Pinpoint the cell where the given text exists, returning its (X, Y) midpoint coordinate. 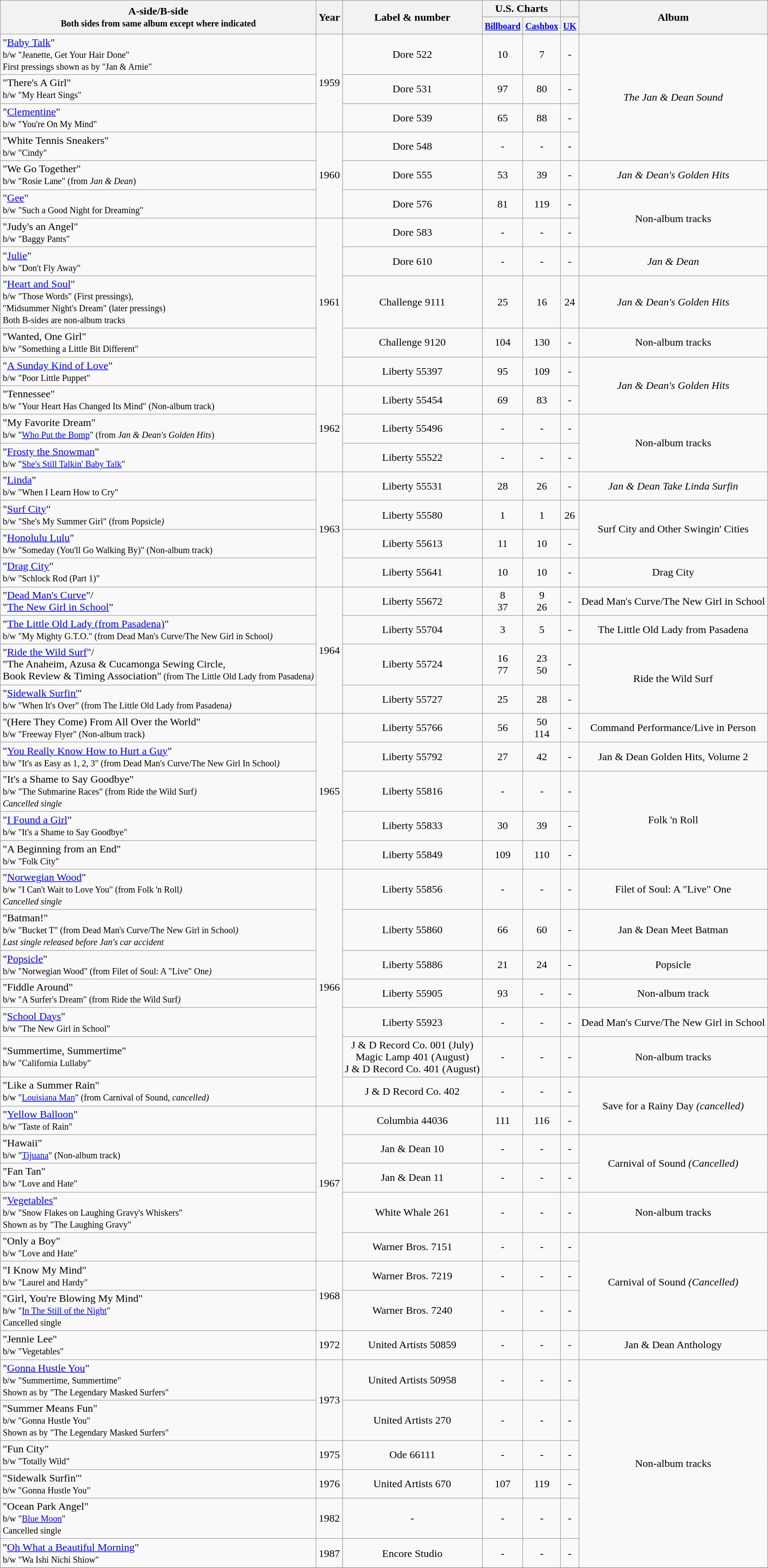
Liberty 55886 (412, 965)
Warner Bros. 7240 (412, 1310)
United Artists 50958 (412, 1380)
1960 (329, 175)
116 (542, 1120)
"Batman!"b/w "Bucket T" (from Dead Man's Curve/The New Girl in School)Last single released before Jan's car accident (158, 930)
Label & number (412, 17)
Jan & Dean 10 (412, 1149)
Liberty 55766 (412, 727)
42 (542, 757)
"Fun City"b/w "Totally Wild" (158, 1455)
Liberty 55522 (412, 457)
"A Beginning from an End"b/w "Folk City" (158, 855)
Year (329, 17)
1973 (329, 1400)
Liberty 55849 (412, 855)
"Heart and Soul"b/w "Those Words" (First pressings), "Midsummer Night's Dream" (later pressings)Both B-sides are non-album tracks (158, 302)
"Clementine"b/w "You're On My Mind" (158, 117)
"Sidewalk Surfin'"b/w "Gonna Hustle You" (158, 1484)
Liberty 55905 (412, 993)
"Fiddle Around"b/w "A Surfer's Dream" (from Ride the Wild Surf) (158, 993)
1975 (329, 1455)
Billboard (503, 26)
"Fan Tan"b/w "Love and Hate" (158, 1178)
"Tennessee"b/w "Your Heart Has Changed Its Mind" (Non-album track) (158, 400)
"Honolulu Lulu"b/w "Someday (You'll Go Walking By)" (Non-album track) (158, 544)
"Gonna Hustle You"b/w "Summertime, Summertime"Shown as by "The Legendary Masked Surfers" (158, 1380)
U.S. Charts (522, 9)
53 (503, 175)
81 (503, 204)
"Judy's an Angel"b/w "Baggy Pants" (158, 232)
93 (503, 993)
"Frosty the Snowman"b/w "She's Still Talkin' Baby Talk" (158, 457)
Dore 548 (412, 147)
88 (542, 117)
A-side/B-sideBoth sides from same album except where indicated (158, 17)
110 (542, 855)
"Dead Man's Curve"/"The New Girl in School" (158, 601)
Album (673, 17)
"Ride the Wild Surf"/"The Anaheim, Azusa & Cucamonga Sewing Circle,Book Review & Timing Association" (from The Little Old Lady from Pasadena) (158, 664)
837 (503, 601)
"There's A Girl"b/w "My Heart Sings" (158, 89)
Liberty 55923 (412, 1022)
Jan & Dean Anthology (673, 1345)
1987 (329, 1553)
"(Here They Come) From All Over the World"b/w "Freeway Flyer" (Non-album track) (158, 727)
United Artists 270 (412, 1421)
80 (542, 89)
"Only a Boy"b/w "Love and Hate" (158, 1247)
Liberty 55792 (412, 757)
"Popsicle"b/w "Norwegian Wood" (from Filet of Soul: A "Live" One) (158, 965)
27 (503, 757)
Liberty 55704 (412, 629)
1677 (503, 664)
Jan & Dean Meet Batman (673, 930)
"White Tennis Sneakers"b/w "Cindy" (158, 147)
"It's a Shame to Say Goodbye"b/w "The Submarine Races" (from Ride the Wild Surf)Cancelled single (158, 791)
Challenge 9120 (412, 343)
Warner Bros. 7151 (412, 1247)
Popsicle (673, 965)
5 (542, 629)
Liberty 55860 (412, 930)
"Hawaii"b/w "Tijuana" (Non-album track) (158, 1149)
Dore 610 (412, 261)
1959 (329, 83)
"Summertime, Summertime"b/w "California Lullaby" (158, 1057)
1965 (329, 791)
95 (503, 371)
"Norwegian Wood"b/w "I Can't Wait to Love You" (from Folk 'n Roll)Cancelled single (158, 890)
"The Little Old Lady (from Pasadena)"b/w "My Mighty G.T.O." (from Dead Man's Curve/The New Girl in School) (158, 629)
"Drag City"b/w "Schlock Rod (Part 1)" (158, 572)
Dore 531 (412, 89)
Jan & Dean Golden Hits, Volume 2 (673, 757)
Non-album track (673, 993)
16 (542, 302)
1972 (329, 1345)
Command Performance/Live in Person (673, 727)
1962 (329, 429)
Liberty 55833 (412, 825)
The Little Old Lady from Pasadena (673, 629)
Columbia 44036 (412, 1120)
1967 (329, 1184)
1976 (329, 1484)
1968 (329, 1296)
Liberty 55613 (412, 544)
50114 (542, 727)
J & D Record Co. 402 (412, 1091)
83 (542, 400)
Liberty 55672 (412, 601)
Surf City and Other Swingin' Cities (673, 529)
Ode 66111 (412, 1455)
"Gee"b/w "Such a Good Night for Dreaming" (158, 204)
Dore 522 (412, 54)
107 (503, 1484)
"Linda"b/w "When I Learn How to Cry" (158, 486)
UK (569, 26)
Jan & Dean Take Linda Surfin (673, 486)
Dore 539 (412, 117)
White Whale 261 (412, 1212)
60 (542, 930)
11 (503, 544)
"Oh What a Beautiful Morning"b/w "Wa Ishi Nichi Shiow" (158, 1553)
J & D Record Co. 001 (July)Magic Lamp 401 (August)J & D Record Co. 401 (August) (412, 1057)
Liberty 55397 (412, 371)
Save for a Rainy Day (cancelled) (673, 1106)
"I Know My Mind"b/w "Laurel and Hardy" (158, 1276)
1966 (329, 988)
"Julie"b/w "Don't Fly Away" (158, 261)
"You Really Know How to Hurt a Guy"b/w "It's as Easy as 1, 2, 3" (from Dead Man's Curve/The New Girl In School) (158, 757)
65 (503, 117)
97 (503, 89)
Jan & Dean 11 (412, 1178)
"A Sunday Kind of Love"b/w "Poor Little Puppet" (158, 371)
2350 (542, 664)
Liberty 55724 (412, 664)
"Jennie Lee"b/w "Vegetables" (158, 1345)
"We Go Together"b/w "Rosie Lane" (from Jan & Dean) (158, 175)
56 (503, 727)
"School Days"b/w "The New Girl in School" (158, 1022)
7 (542, 54)
"Vegetables"b/w "Snow Flakes on Laughing Gravy's Whiskers"Shown as by "The Laughing Gravy" (158, 1212)
Filet of Soul: A "Live" One (673, 890)
1963 (329, 529)
1961 (329, 302)
1964 (329, 650)
Liberty 55856 (412, 890)
Encore Studio (412, 1553)
Liberty 55454 (412, 400)
21 (503, 965)
104 (503, 343)
3 (503, 629)
"Surf City"b/w "She's My Summer Girl" (from Popsicle) (158, 515)
926 (542, 601)
Drag City (673, 572)
Liberty 55580 (412, 515)
"Sidewalk Surfin'"b/w "When It's Over" (from The Little Old Lady from Pasadena) (158, 699)
"Girl, You're Blowing My Mind"b/w "In The Still of the Night"Cancelled single (158, 1310)
69 (503, 400)
United Artists 670 (412, 1484)
Jan & Dean (673, 261)
"Summer Means Fun"b/w "Gonna Hustle You"Shown as by "The Legendary Masked Surfers" (158, 1421)
Liberty 55816 (412, 791)
Cashbox (542, 26)
Liberty 55641 (412, 572)
Dore 576 (412, 204)
Liberty 55496 (412, 429)
"Yellow Balloon"b/w "Taste of Rain" (158, 1120)
Liberty 55727 (412, 699)
"Ocean Park Angel"b/w "Blue Moon"Cancelled single (158, 1519)
130 (542, 343)
"I Found a Girl"b/w "It's a Shame to Say Goodbye" (158, 825)
"Baby Talk"b/w "Jeanette, Get Your Hair Done"First pressings shown as by "Jan & Arnie" (158, 54)
Folk 'n Roll (673, 820)
Dore 583 (412, 232)
Liberty 55531 (412, 486)
"Like a Summer Rain"b/w "Louisiana Man" (from Carnival of Sound, cancelled) (158, 1091)
Challenge 9111 (412, 302)
66 (503, 930)
30 (503, 825)
The Jan & Dean Sound (673, 97)
"Wanted, One Girl"b/w "Something a Little Bit Different" (158, 343)
Ride the Wild Surf (673, 679)
"My Favorite Dream"b/w "Who Put the Bomp" (from Jan & Dean's Golden Hits) (158, 429)
Dore 555 (412, 175)
Warner Bros. 7219 (412, 1276)
111 (503, 1120)
United Artists 50859 (412, 1345)
1982 (329, 1519)
